Search for the cell housing the specified text and yield its (X, Y) center coordinate. 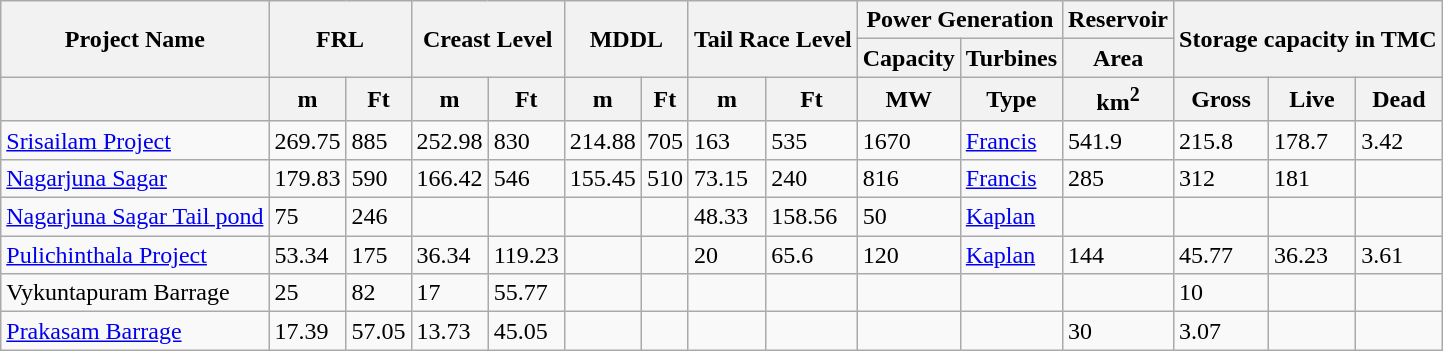
36.23 (1312, 255)
25 (308, 293)
10 (1222, 293)
158.56 (812, 217)
Capacity (908, 58)
214.88 (602, 140)
30 (1118, 331)
Live (1312, 100)
175 (378, 255)
546 (526, 178)
Reservoir (1118, 20)
885 (378, 140)
20 (726, 255)
119.23 (526, 255)
Tail Race Level (772, 39)
17.39 (308, 331)
Type (1011, 100)
541.9 (1118, 140)
55.77 (526, 293)
FRL (340, 39)
1670 (908, 140)
155.45 (602, 178)
Srisailam Project (135, 140)
166.42 (450, 178)
Nagarjuna Sagar Tail pond (135, 217)
45.77 (1222, 255)
144 (1118, 255)
Storage capacity in TMC (1308, 39)
73.15 (726, 178)
120 (908, 255)
Area (1118, 58)
510 (664, 178)
215.8 (1222, 140)
163 (726, 140)
246 (378, 217)
Turbines (1011, 58)
830 (526, 140)
48.33 (726, 217)
Dead (1399, 100)
17 (450, 293)
240 (812, 178)
178.7 (1312, 140)
Project Name (135, 39)
269.75 (308, 140)
3.07 (1222, 331)
252.98 (450, 140)
82 (378, 293)
Nagarjuna Sagar (135, 178)
Gross (1222, 100)
65.6 (812, 255)
Creast Level (488, 39)
MW (908, 100)
57.05 (378, 331)
590 (378, 178)
179.83 (308, 178)
50 (908, 217)
53.34 (308, 255)
3.61 (1399, 255)
312 (1222, 178)
535 (812, 140)
Pulichinthala Project (135, 255)
705 (664, 140)
816 (908, 178)
MDDL (626, 39)
285 (1118, 178)
36.34 (450, 255)
Vykuntapuram Barrage (135, 293)
Power Generation (960, 20)
3.42 (1399, 140)
Prakasam Barrage (135, 331)
75 (308, 217)
13.73 (450, 331)
181 (1312, 178)
45.05 (526, 331)
km2 (1118, 100)
